Find where the given text appears and provide that cell's center as (X, Y) coordinate. 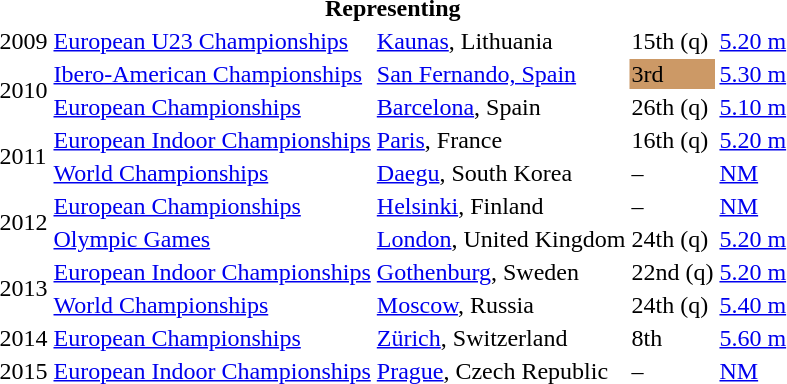
Ibero-American Championships (212, 74)
16th (q) (672, 140)
3rd (672, 74)
Paris, France (501, 140)
Zürich, Switzerland (501, 338)
Moscow, Russia (501, 305)
22nd (q) (672, 272)
European U23 Championships (212, 41)
London, United Kingdom (501, 239)
Olympic Games (212, 239)
San Fernando, Spain (501, 74)
Helsinki, Finland (501, 206)
Barcelona, Spain (501, 107)
Daegu, South Korea (501, 173)
26th (q) (672, 107)
Gothenburg, Sweden (501, 272)
15th (q) (672, 41)
8th (672, 338)
Kaunas, Lithuania (501, 41)
